Determine the [x, y] coordinate at the center of the cell enclosing the given text.  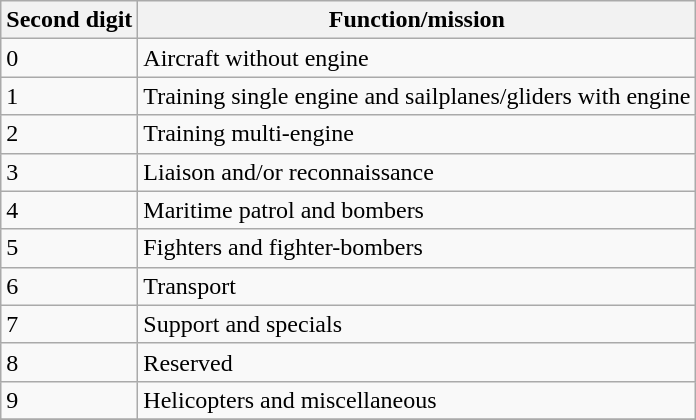
Liaison and/or reconnaissance [417, 172]
Helicopters and miscellaneous [417, 400]
Reserved [417, 362]
2 [70, 134]
7 [70, 324]
9 [70, 400]
Fighters and fighter-bombers [417, 248]
Function/mission [417, 20]
Second digit [70, 20]
3 [70, 172]
Training single engine and sailplanes/gliders with engine [417, 96]
Maritime patrol and bombers [417, 210]
8 [70, 362]
1 [70, 96]
5 [70, 248]
Aircraft without engine [417, 58]
4 [70, 210]
Training multi-engine [417, 134]
Support and specials [417, 324]
0 [70, 58]
Transport [417, 286]
6 [70, 286]
